Identify which cell holds the provided text, then report its (x, y) central coordinate. 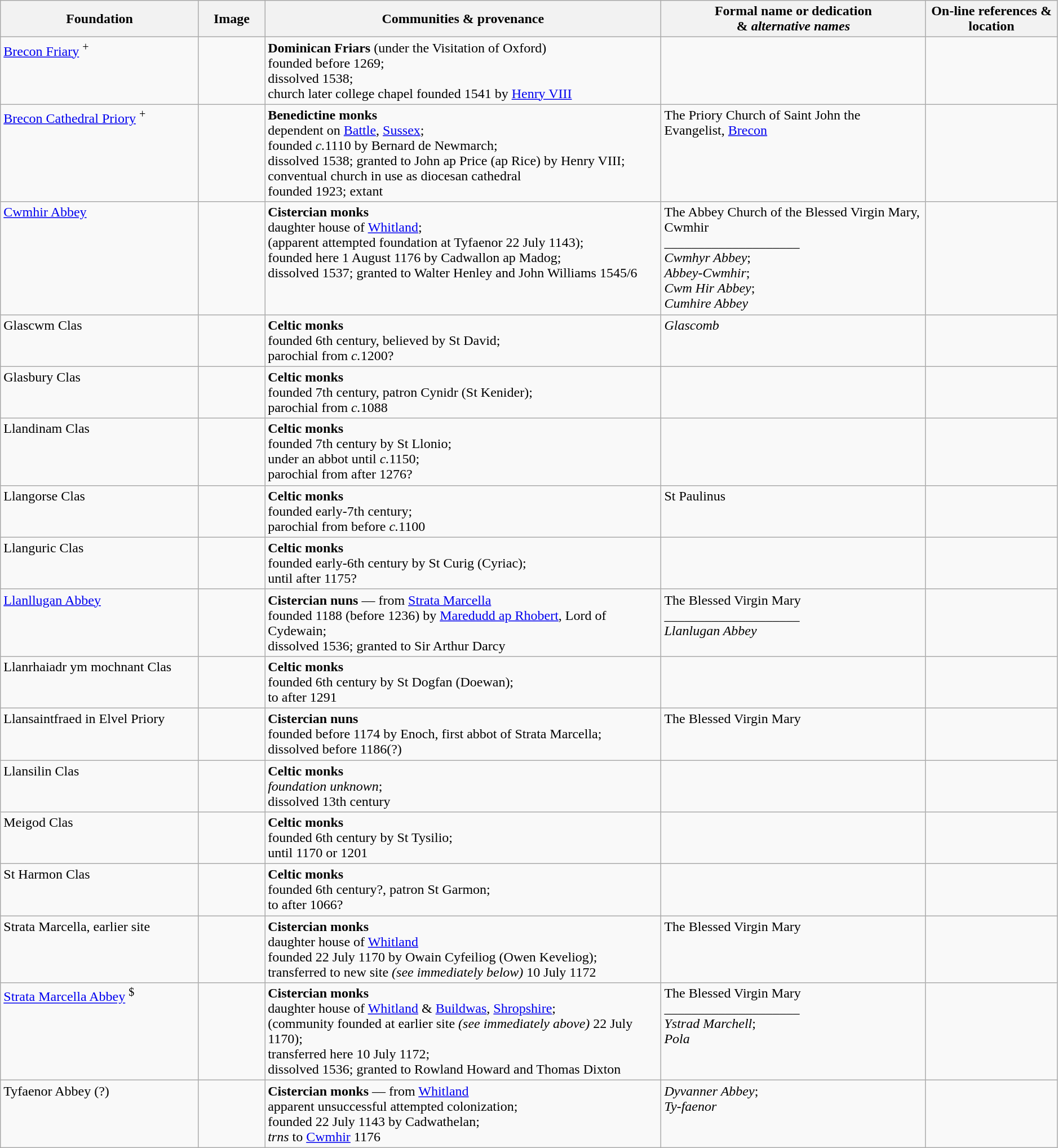
Llandinam Clas (100, 452)
Celtic monksfounded early-7th century;parochial from before c.1100 (463, 511)
The Blessed Virgin Mary____________________Ystrad Marchell;Pola (794, 1031)
Celtic monksfounded 7th century by St Llonio;under an abbot until c.1150;parochial from after 1276? (463, 452)
Meigod Clas (100, 838)
The Blessed Virgin Mary____________________Llanlugan Abbey (794, 622)
Glasbury Clas (100, 392)
The Abbey Church of the Blessed Virgin Mary, Cwmhir____________________Cwmhyr Abbey;Abbey-Cwmhir;Cwm Hir Abbey;Cumhire Abbey (794, 258)
Glascwm Clas (100, 340)
Cistercian nuns — from Strata Marcellafounded 1188 (before 1236) by Maredudd ap Rhobert, Lord of Cydewain;dissolved 1536; granted to Sir Arthur Darcy (463, 622)
Cistercian monks — from Whitlandapparent unsuccessful attempted colonization;founded 22 July 1143 by Cadwathelan;trns to Cwmhir 1176 (463, 1114)
Glascomb (794, 340)
Celtic monksfoundation unknown;dissolved 13th century (463, 786)
Dyvanner Abbey;Ty-faenor (794, 1114)
Llanrhaiadr ym mochnant Clas (100, 682)
Celtic monksfounded 6th century, believed by St David;parochial from c.1200? (463, 340)
Celtic monksfounded early-6th century by St Curig (Cyriac); until after 1175? (463, 563)
Formal name or dedication & alternative names (794, 19)
St Paulinus (794, 511)
Brecon Cathedral Priory + (100, 153)
Foundation (100, 19)
Llanllugan Abbey (100, 622)
On-line references & location (991, 19)
Llansilin Clas (100, 786)
Brecon Friary + (100, 71)
Tyfaenor Abbey (?) (100, 1114)
Llansaintfraed in Elvel Priory (100, 734)
Celtic monksfounded 6th century by St Dogfan (Doewan); to after 1291 (463, 682)
Celtic monksfounded 6th century by St Tysilio; until 1170 or 1201 (463, 838)
Llanguric Clas (100, 563)
St Harmon Clas (100, 890)
Celtic monksfounded 6th century?, patron St Garmon; to after 1066? (463, 890)
Dominican Friars (under the Visitation of Oxford)founded before 1269;dissolved 1538;church later college chapel founded 1541 by Henry VIII (463, 71)
Celtic monksfounded 7th century, patron Cynidr (St Kenider);parochial from c.1088 (463, 392)
Communities & provenance (463, 19)
The Priory Church of Saint John the Evangelist, Brecon (794, 153)
Cwmhir Abbey (100, 258)
Llangorse Clas (100, 511)
Cistercian nunsfounded before 1174 by Enoch, first abbot of Strata Marcella;dissolved before 1186(?) (463, 734)
Strata Marcella Abbey $ (100, 1031)
Strata Marcella, earlier site (100, 949)
Image (231, 19)
